Capture the cell that displays the provided text and extract its (X, Y) central coordinate. 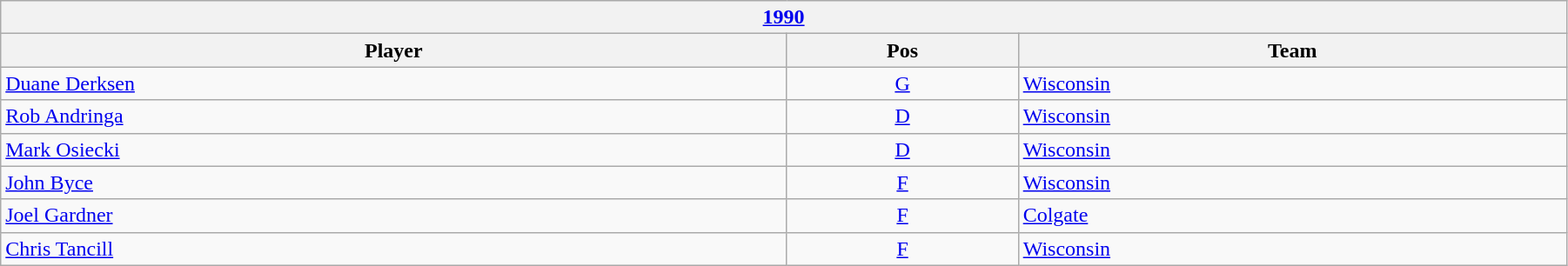
Chris Tancill (393, 249)
Pos (902, 50)
John Byce (393, 183)
G (902, 83)
Joel Gardner (393, 216)
Mark Osiecki (393, 150)
Player (393, 50)
Team (1292, 50)
1990 (784, 17)
Rob Andringa (393, 116)
Colgate (1292, 216)
Duane Derksen (393, 83)
